Search for the cell housing the specified text and yield its [X, Y] center coordinate. 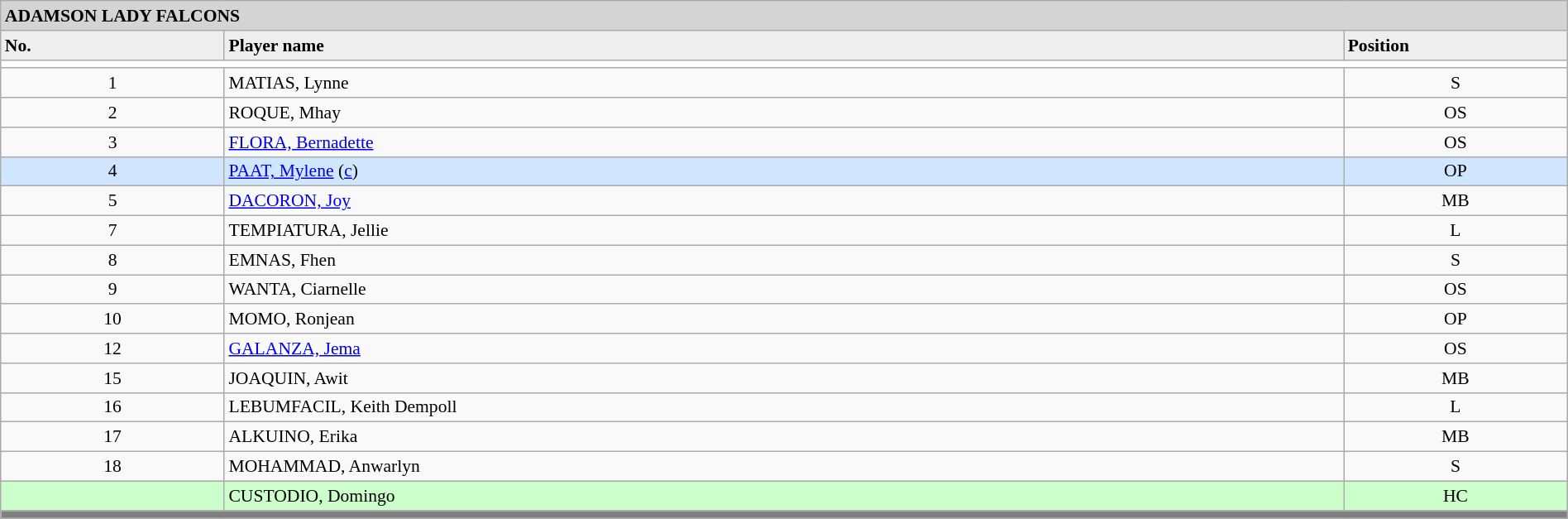
ROQUE, Mhay [784, 113]
PAAT, Mylene (c) [784, 171]
12 [112, 348]
WANTA, Ciarnelle [784, 290]
MATIAS, Lynne [784, 84]
No. [112, 46]
MOHAMMAD, Anwarlyn [784, 467]
8 [112, 260]
Player name [784, 46]
Position [1456, 46]
DACORON, Joy [784, 201]
5 [112, 201]
EMNAS, Fhen [784, 260]
HC [1456, 496]
4 [112, 171]
FLORA, Bernadette [784, 142]
15 [112, 378]
18 [112, 467]
MOMO, Ronjean [784, 320]
3 [112, 142]
17 [112, 437]
JOAQUIN, Awit [784, 378]
16 [112, 407]
2 [112, 113]
GALANZA, Jema [784, 348]
ADAMSON LADY FALCONS [784, 16]
9 [112, 290]
10 [112, 320]
TEMPIATURA, Jellie [784, 231]
7 [112, 231]
1 [112, 84]
ALKUINO, Erika [784, 437]
CUSTODIO, Domingo [784, 496]
LEBUMFACIL, Keith Dempoll [784, 407]
